Return (X, Y) of the center of cell containing provided text 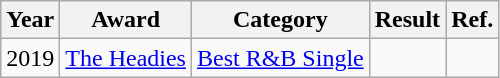
2019 (30, 58)
Category (280, 20)
The Headies (126, 58)
Year (30, 20)
Award (126, 20)
Best R&B Single (280, 58)
Result (407, 20)
Ref. (472, 20)
